Pinpoint the cell where the given text exists, returning its (x, y) midpoint coordinate. 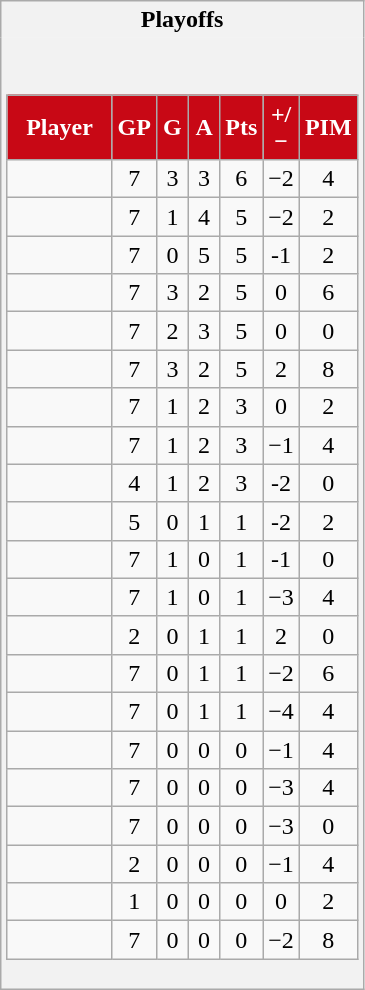
Playoffs (182, 20)
Pts (242, 128)
GP (134, 128)
−4 (282, 712)
+/− (282, 128)
G (172, 128)
A (204, 128)
Player (60, 128)
PIM (328, 128)
